Search for the cell housing the specified text and yield its [x, y] center coordinate. 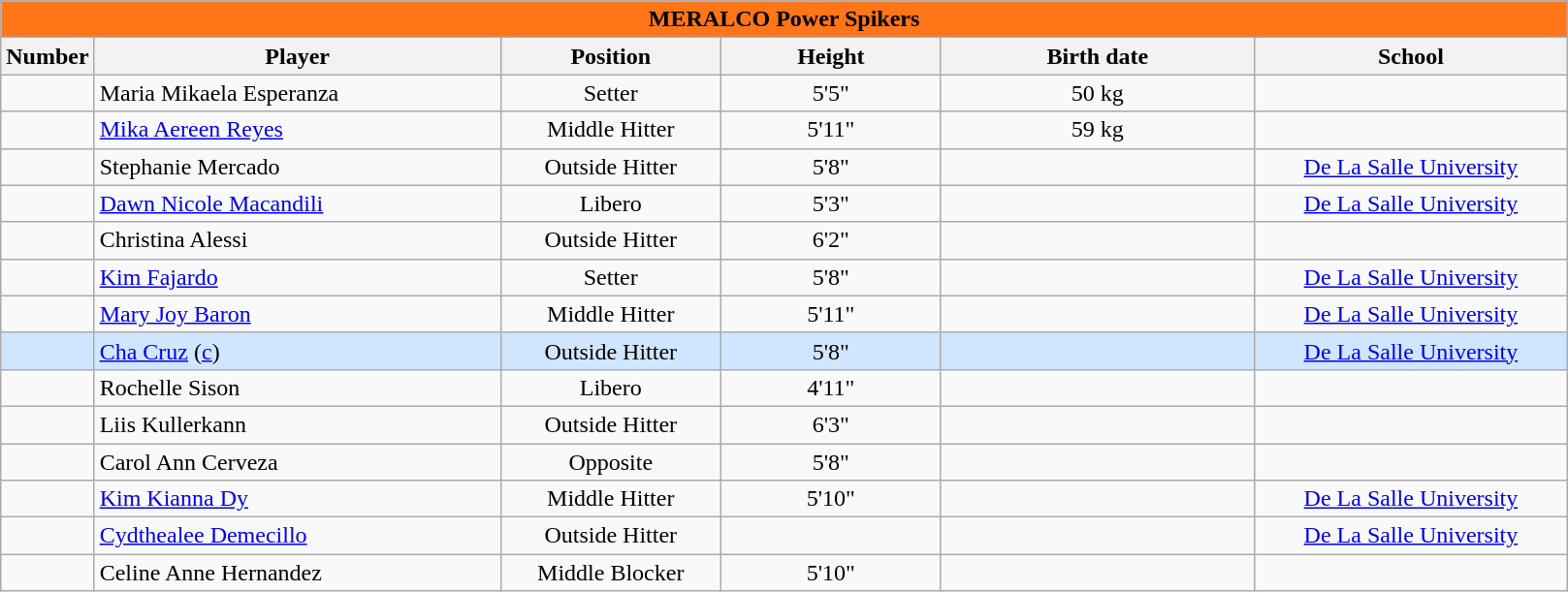
6'3" [830, 424]
Kim Fajardo [297, 277]
Dawn Nicole Macandili [297, 203]
Player [297, 56]
Carol Ann Cerveza [297, 462]
50 kg [1098, 93]
Cha Cruz (c) [297, 351]
5'3" [830, 203]
Stephanie Mercado [297, 167]
Middle Blocker [611, 573]
Mika Aereen Reyes [297, 130]
6'2" [830, 240]
Maria Mikaela Esperanza [297, 93]
Cydthealee Demecillo [297, 536]
Celine Anne Hernandez [297, 573]
Number [48, 56]
School [1410, 56]
Height [830, 56]
4'11" [830, 388]
Opposite [611, 462]
Rochelle Sison [297, 388]
Liis Kullerkann [297, 424]
Christina Alessi [297, 240]
MERALCO Power Spikers [784, 19]
Mary Joy Baron [297, 314]
5'5" [830, 93]
Birth date [1098, 56]
Position [611, 56]
Kim Kianna Dy [297, 499]
59 kg [1098, 130]
